Return [x, y] of the center of cell containing provided text 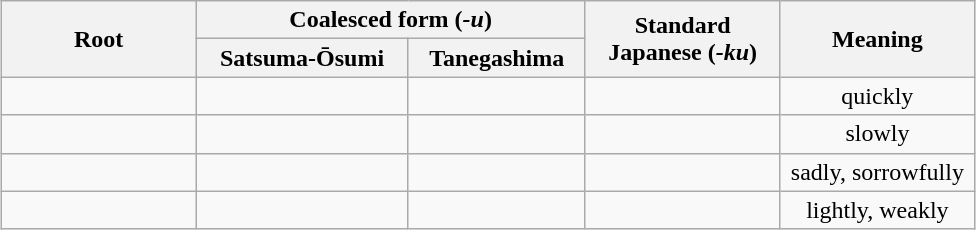
Tanegashima [496, 58]
Meaning [878, 39]
sadly, sorrowfully [878, 172]
slowly [878, 134]
Root [98, 39]
lightly, weakly [878, 210]
Coalesced form (-u) [390, 20]
Standard Japanese (-ku) [682, 39]
Satsuma-Ōsumi [302, 58]
quickly [878, 96]
